Extract the (x, y) coordinate from the center of the cell holding the provided text.  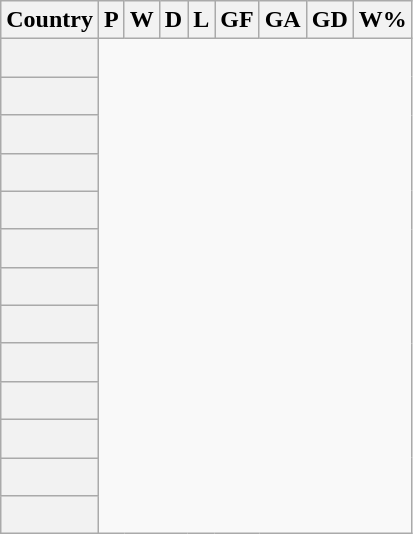
W% (382, 20)
GF (237, 20)
P (111, 20)
GD (330, 20)
W (142, 20)
Country (50, 20)
L (202, 20)
D (173, 20)
GA (282, 20)
